Return the [X, Y] coordinate for the center point of the cell that contains the specified text.  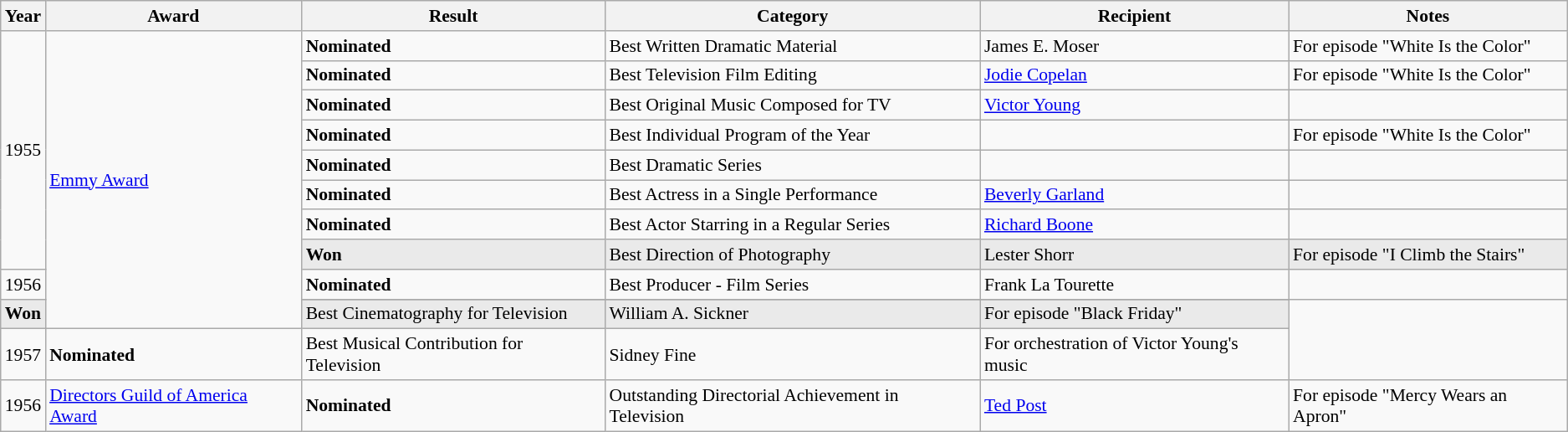
Recipient [1134, 16]
Best Actress in a Single Performance [792, 195]
Best Cinematography for Television [453, 314]
Notes [1428, 16]
Best Producer - Film Series [792, 285]
Lester Shorr [1134, 255]
Best Individual Program of the Year [792, 136]
Sidney Fine [792, 355]
Best Original Music Composed for TV [792, 105]
For episode "Mercy Wears an Apron" [1428, 405]
Richard Boone [1134, 225]
For episode "I Climb the Stairs" [1428, 255]
1955 [23, 151]
Best Actor Starring in a Regular Series [792, 225]
James E. Moser [1134, 46]
For orchestration of Victor Young's music [1134, 355]
Best Television Film Editing [792, 75]
Award [174, 16]
Victor Young [1134, 105]
Ted Post [1134, 405]
William A. Sickner [792, 314]
Year [23, 16]
Best Direction of Photography [792, 255]
Category [792, 16]
Beverly Garland [1134, 195]
Best Musical Contribution for Television [453, 355]
1957 [23, 355]
For episode "Black Friday" [1134, 314]
Directors Guild of America Award [174, 405]
Jodie Copelan [1134, 75]
Emmy Award [174, 180]
Result [453, 16]
Frank La Tourette [1134, 285]
Best Written Dramatic Material [792, 46]
Outstanding Directorial Achievement in Television [792, 405]
Best Dramatic Series [792, 165]
